Determine the [X, Y] coordinate at the center of the cell enclosing the given text.  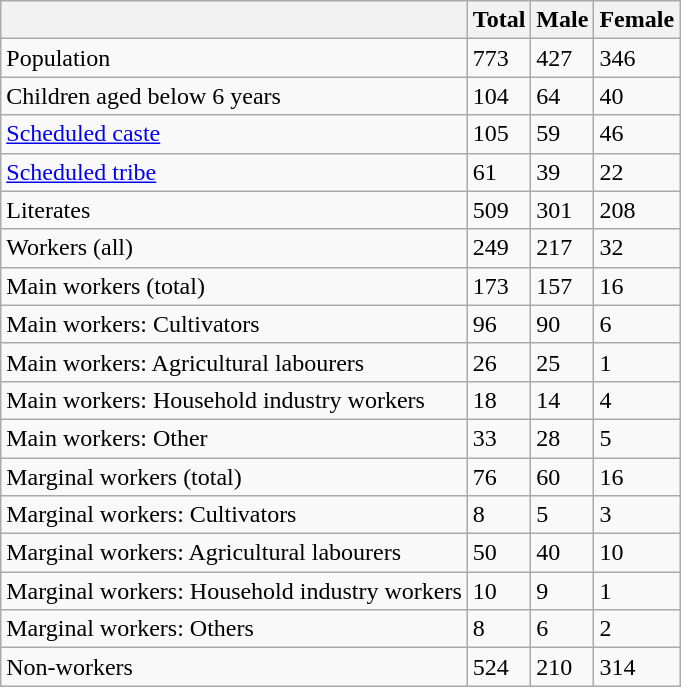
208 [637, 210]
76 [499, 477]
32 [637, 248]
39 [562, 172]
4 [637, 400]
Main workers: Other [234, 438]
59 [562, 134]
96 [499, 324]
Children aged below 6 years [234, 96]
Female [637, 20]
157 [562, 286]
33 [499, 438]
104 [499, 96]
28 [562, 438]
Marginal workers (total) [234, 477]
249 [499, 248]
25 [562, 362]
22 [637, 172]
Scheduled tribe [234, 172]
Total [499, 20]
Scheduled caste [234, 134]
46 [637, 134]
Main workers: Household industry workers [234, 400]
301 [562, 210]
Workers (all) [234, 248]
217 [562, 248]
Marginal workers: Others [234, 629]
509 [499, 210]
773 [499, 58]
9 [562, 591]
26 [499, 362]
Literates [234, 210]
346 [637, 58]
427 [562, 58]
50 [499, 553]
61 [499, 172]
60 [562, 477]
90 [562, 324]
Population [234, 58]
Marginal workers: Household industry workers [234, 591]
Non-workers [234, 667]
Marginal workers: Cultivators [234, 515]
2 [637, 629]
Main workers: Agricultural labourers [234, 362]
14 [562, 400]
18 [499, 400]
Main workers: Cultivators [234, 324]
210 [562, 667]
314 [637, 667]
3 [637, 515]
Main workers (total) [234, 286]
524 [499, 667]
105 [499, 134]
Male [562, 20]
Marginal workers: Agricultural labourers [234, 553]
173 [499, 286]
64 [562, 96]
